Extract the [X, Y] coordinate from the center of the cell holding the provided text.  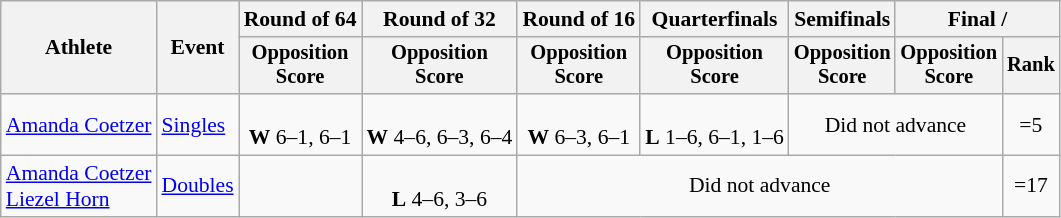
Final / [977, 19]
L 1–6, 6–1, 1–6 [714, 124]
L 4–6, 3–6 [440, 186]
Singles [198, 124]
W 6–3, 6–1 [578, 124]
W 4–6, 6–3, 6–4 [440, 124]
=17 [1031, 186]
Athlete [79, 48]
Amanda Coetzer [79, 124]
=5 [1031, 124]
Round of 64 [300, 19]
Event [198, 48]
W 6–1, 6–1 [300, 124]
Rank [1031, 66]
Semifinals [842, 19]
Round of 16 [578, 19]
Round of 32 [440, 19]
Quarterfinals [714, 19]
Doubles [198, 186]
Amanda CoetzerLiezel Horn [79, 186]
